Scan for the cell matching the given text and deliver its (X, Y) coordinate at center. 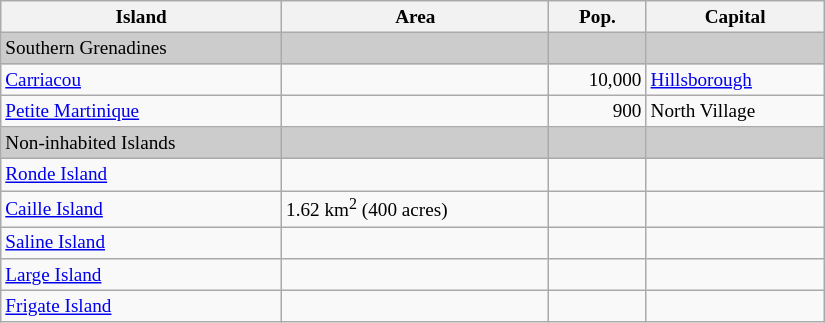
Island (142, 17)
Saline Island (142, 243)
Area (416, 17)
Ronde Island (142, 175)
900 (598, 111)
Caille Island (142, 208)
North Village (735, 111)
Capital (735, 17)
Carriacou (142, 80)
Petite Martinique (142, 111)
Frigate Island (142, 306)
Pop. (598, 17)
Hillsborough (735, 80)
Southern Grenadines (142, 48)
Non-inhabited Islands (142, 143)
10,000 (598, 80)
Large Island (142, 275)
1.62 km2 (400 acres) (416, 208)
